Pinpoint the cell where the given text exists, returning its (X, Y) midpoint coordinate. 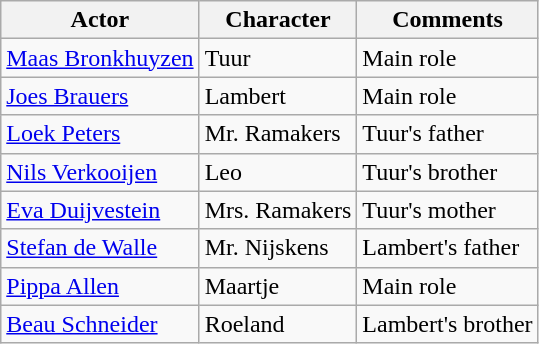
Character (278, 20)
Tuur's father (448, 134)
Lambert (278, 96)
Tuur's brother (448, 172)
Nils Verkooijen (100, 172)
Mr. Ramakers (278, 134)
Actor (100, 20)
Maas Bronkhuyzen (100, 58)
Mrs. Ramakers (278, 210)
Lambert's father (448, 248)
Beau Schneider (100, 324)
Tuur (278, 58)
Mr. Nijskens (278, 248)
Stefan de Walle (100, 248)
Tuur's mother (448, 210)
Pippa Allen (100, 286)
Joes Brauers (100, 96)
Leo (278, 172)
Maartje (278, 286)
Eva Duijvestein (100, 210)
Comments (448, 20)
Loek Peters (100, 134)
Roeland (278, 324)
Lambert's brother (448, 324)
